Extract the [X, Y] coordinate from the center of the cell holding the provided text.  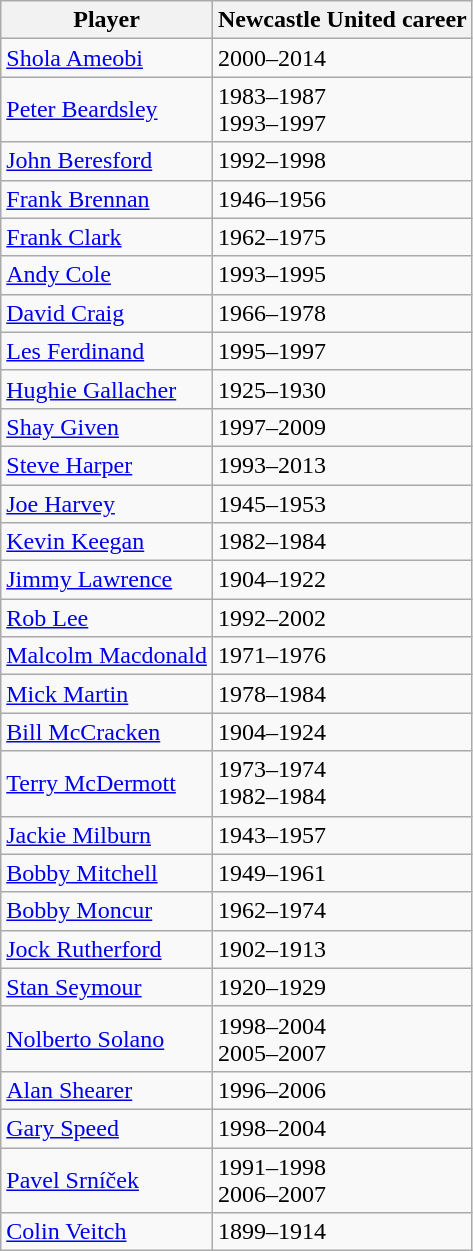
Steve Harper [107, 465]
1904–1924 [342, 732]
Hughie Gallacher [107, 389]
Kevin Keegan [107, 542]
1943–1957 [342, 835]
Frank Clark [107, 237]
1991–19982006–2007 [342, 1180]
1899–1914 [342, 1232]
Nolberto Solano [107, 1038]
1946–1956 [342, 199]
Jimmy Lawrence [107, 580]
Colin Veitch [107, 1232]
Jackie Milburn [107, 835]
Peter Beardsley [107, 110]
1995–1997 [342, 351]
1992–1998 [342, 161]
Jock Rutherford [107, 949]
Gary Speed [107, 1128]
Joe Harvey [107, 503]
1902–1913 [342, 949]
2000–2014 [342, 58]
1945–1953 [342, 503]
1992–2002 [342, 618]
1998–2004 [342, 1128]
1904–1922 [342, 580]
Rob Lee [107, 618]
Shay Given [107, 427]
Bill McCracken [107, 732]
1993–2013 [342, 465]
1982–1984 [342, 542]
Alan Shearer [107, 1090]
Bobby Moncur [107, 911]
1962–1974 [342, 911]
1949–1961 [342, 873]
Stan Seymour [107, 987]
Bobby Mitchell [107, 873]
1993–1995 [342, 275]
John Beresford [107, 161]
1925–1930 [342, 389]
Malcolm Macdonald [107, 656]
Frank Brennan [107, 199]
1966–1978 [342, 313]
1973–19741982–1984 [342, 784]
Andy Cole [107, 275]
1997–2009 [342, 427]
1983–19871993–1997 [342, 110]
Les Ferdinand [107, 351]
1971–1976 [342, 656]
1962–1975 [342, 237]
Mick Martin [107, 694]
Shola Ameobi [107, 58]
1998–20042005–2007 [342, 1038]
Pavel Srníček [107, 1180]
David Craig [107, 313]
1920–1929 [342, 987]
Newcastle United career [342, 20]
1978–1984 [342, 694]
1996–2006 [342, 1090]
Terry McDermott [107, 784]
Player [107, 20]
